Determine the [x, y] coordinate at the center of the cell enclosing the given text.  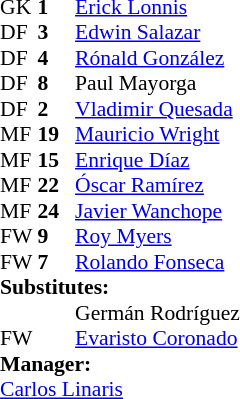
Vladimir Quesada [158, 109]
Substitutes: [120, 287]
Roy Myers [158, 237]
Paul Mayorga [158, 83]
3 [57, 33]
Javier Wanchope [158, 211]
Rónald González [158, 58]
7 [57, 262]
Germán Rodríguez [158, 313]
15 [57, 160]
Manager: [120, 364]
Edwin Salazar [158, 33]
22 [57, 185]
24 [57, 211]
Mauricio Wright [158, 135]
Rolando Fonseca [158, 262]
19 [57, 135]
Enrique Díaz [158, 160]
8 [57, 83]
9 [57, 237]
4 [57, 58]
2 [57, 109]
Óscar Ramírez [158, 185]
Evaristo Coronado [158, 339]
